Search for the cell housing the specified text and yield its [X, Y] center coordinate. 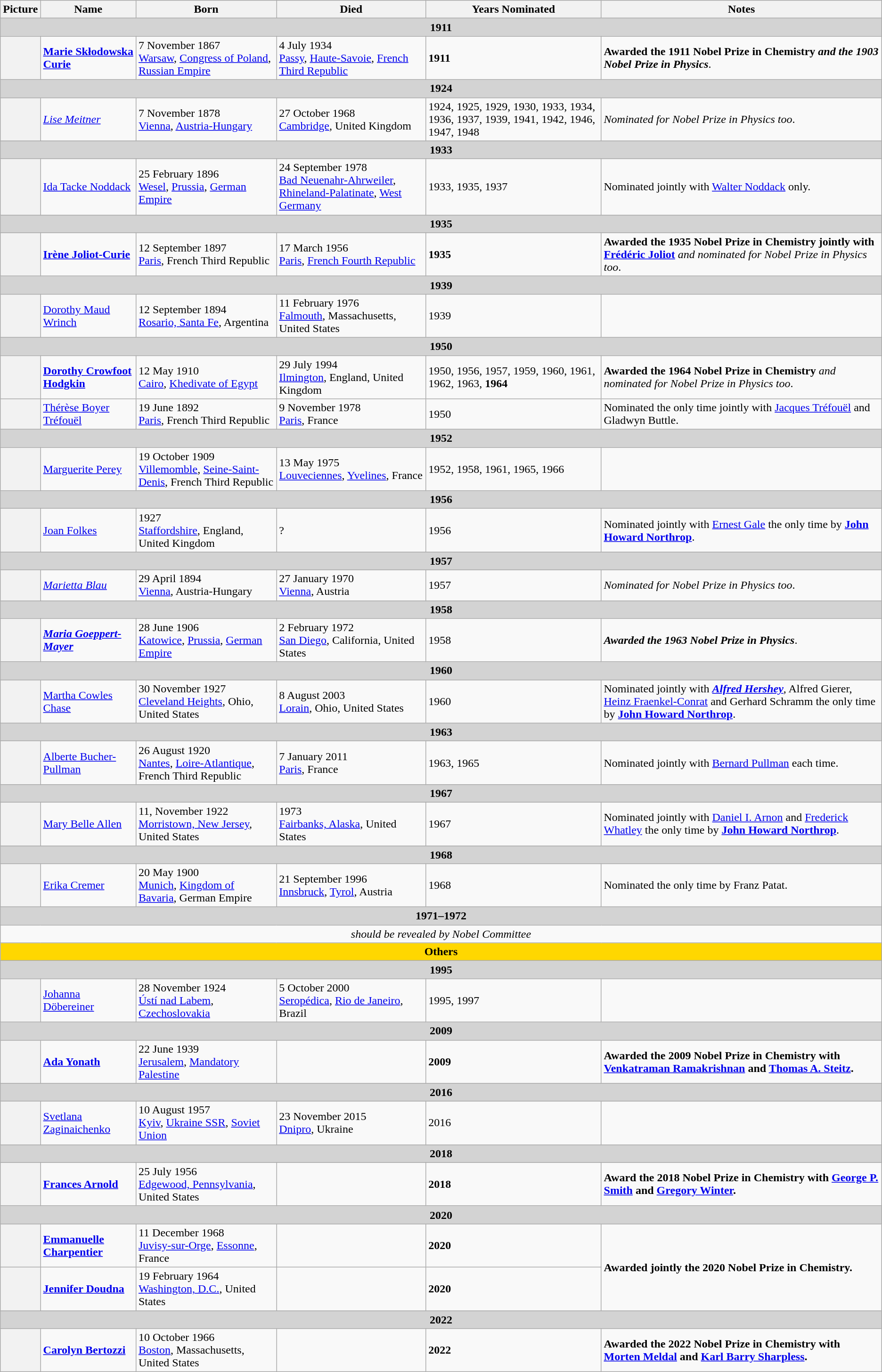
9 November 1978 Paris, France [351, 414]
1995, 1997 [514, 1000]
19 June 1892 Paris, French Third Republic [206, 414]
Awarded the 2022 Nobel Prize in Chemistry with Morten Meldal and Karl Barry Sharpless. [742, 1350]
Years Nominated [514, 9]
11 December 1968 Juvisy-sur-Orge, Essonne, France [206, 1245]
Mary Belle Allen [88, 824]
7 November 1867 Warsaw, Congress of Poland, Russian Empire [206, 58]
Carolyn Bertozzi [88, 1350]
Nominated jointly with Alfred Hershey, Alfred Gierer, Heinz Fraenkel-Conrat and Gerhard Schramm the only time by John Howard Northrop. [742, 701]
1963 [441, 732]
Alberte Bucher-Pullman [88, 763]
Ada Yonath [88, 1062]
1933, 1935, 1937 [514, 187]
? [351, 530]
1927 Staffordshire, England, United Kingdom [206, 530]
Nominated jointly with Bernard Pullman each time. [742, 763]
Awarded the 2009 Nobel Prize in Chemistry with Venkatraman Ramakrishnan and Thomas A. Steitz. [742, 1062]
11, November 1922Morristown, New Jersey, United States [206, 824]
should be revealed by Nobel Committee [441, 934]
12 September 1894 Rosario, Santa Fe, Argentina [206, 316]
1924, 1925, 1929, 1930, 1933, 1934, 1936, 1937, 1939, 1941, 1942, 1946, 1947, 1948 [514, 119]
2 February 1972 San Diego, California, United States [351, 640]
Nominated jointly with Walter Noddack only. [742, 187]
Awarded the 1935 Nobel Prize in Chemistry jointly with Frédéric Joliot and nominated for Nobel Prize in Physics too. [742, 254]
10 October 1966 Boston, Massachusetts, United States [206, 1350]
Born [206, 9]
Awarded the 1963 Nobel Prize in Physics. [742, 640]
Svetlana Zaginaichenko [88, 1123]
1971–1972 [441, 916]
4 July 1934 Passy, Haute-Savoie, French Third Republic [351, 58]
Thérèse Boyer Tréfouël [88, 414]
30 November 1927 Cleveland Heights, Ohio, United States [206, 701]
12 May 1910 Cairo, Khedivate of Egypt [206, 377]
27 January 1970 Vienna, Austria [351, 585]
1973Fairbanks, Alaska, United States [351, 824]
11 February 1976 Falmouth, Massachusetts, United States [351, 316]
Nominated jointly with Ernest Gale the only time by John Howard Northrop. [742, 530]
24 September 1978 Bad Neuenahr-Ahrweiler, Rhineland-Palatinate, West Germany [351, 187]
10 August 1957 Kyiv, Ukraine SSR, Soviet Union [206, 1123]
Marie Skłodowska Curie [88, 58]
Johanna Döbereiner [88, 1000]
22 June 1939 Jerusalem, Mandatory Palestine [206, 1062]
Jennifer Doudna [88, 1289]
Frances Arnold [88, 1184]
13 May 1975 Louveciennes, Yvelines, France [351, 469]
25 February 1896 Wesel, Prussia, German Empire [206, 187]
Picture [21, 9]
27 October 1968 Cambridge, United Kingdom [351, 119]
Others [441, 952]
Maria Goeppert-Mayer [88, 640]
Awarded jointly the 2020 Nobel Prize in Chemistry. [742, 1267]
1952, 1958, 1961, 1965, 1966 [514, 469]
Name [88, 9]
Joan Folkes [88, 530]
7 January 2011 Paris, France [351, 763]
28 November 1924 Ústí nad Labem, Czechoslovakia [206, 1000]
Awarded the 1964 Nobel Prize in Chemistry and nominated for Nobel Prize in Physics too. [742, 377]
5 October 2000 Seropédica, Rio de Janeiro, Brazil [351, 1000]
8 August 2003 Lorain, Ohio, United States [351, 701]
1995 [441, 970]
1950, 1956, 1957, 1959, 1960, 1961, 1962, 1963, 1964 [514, 377]
21 September 1996 Innsbruck, Tyrol, Austria [351, 885]
Nominated the only time by Franz Patat. [742, 885]
Died [351, 9]
29 July 1994 Ilmington, England, United Kingdom [351, 377]
17 March 1956 Paris, French Fourth Republic [351, 254]
25 July 1956 Edgewood, Pennsylvania, United States [206, 1184]
26 August 1920 Nantes, Loire-Atlantique, French Third Republic [206, 763]
12 September 1897 Paris, French Third Republic [206, 254]
Irène Joliot-Curie [88, 254]
19 February 1964 Washington, D.C., United States [206, 1289]
7 November 1878 Vienna, Austria-Hungary [206, 119]
Martha Cowles Chase [88, 701]
Marietta Blau [88, 585]
Emmanuelle Charpentier [88, 1245]
Notes [742, 9]
28 June 1906 Katowice, Prussia, German Empire [206, 640]
1933 [441, 150]
Ida Tacke Noddack [88, 187]
Dorothy Maud Wrinch [88, 316]
Award the 2018 Nobel Prize in Chemistry with George P. Smith and Gregory Winter. [742, 1184]
1963, 1965 [514, 763]
20 May 1900 Munich, Kingdom of Bavaria, German Empire [206, 885]
Erika Cremer [88, 885]
Nominated jointly with Daniel I. Arnon and Frederick Whatley the only time by John Howard Northrop. [742, 824]
1952 [441, 438]
29 April 1894 Vienna, Austria-Hungary [206, 585]
23 November 2015 Dnipro, Ukraine [351, 1123]
Dorothy Crowfoot Hodgkin [88, 377]
Awarded the 1911 Nobel Prize in Chemistry and the 1903 Nobel Prize in Physics. [742, 58]
Marguerite Perey [88, 469]
Lise Meitner [88, 119]
19 October 1909 Villemomble, Seine-Saint-Denis, French Third Republic [206, 469]
Nominated the only time jointly with Jacques Tréfouël and Gladwyn Buttle. [742, 414]
1924 [441, 89]
